For the text-containing cell, return its midpoint in [x, y] coordinate format. 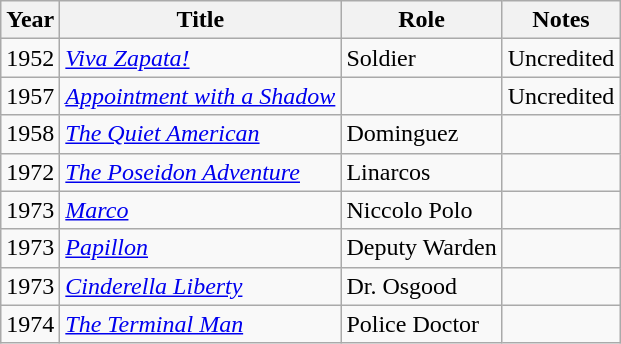
1974 [30, 324]
1952 [30, 58]
Soldier [422, 58]
Appointment with a Shadow [200, 96]
Viva Zapata! [200, 58]
1957 [30, 96]
1958 [30, 134]
The Quiet American [200, 134]
Dominguez [422, 134]
Role [422, 20]
Notes [561, 20]
The Poseidon Adventure [200, 172]
Niccolo Polo [422, 210]
Deputy Warden [422, 248]
Year [30, 20]
Marco [200, 210]
Cinderella Liberty [200, 286]
1972 [30, 172]
Dr. Osgood [422, 286]
Linarcos [422, 172]
The Terminal Man [200, 324]
Title [200, 20]
Papillon [200, 248]
Police Doctor [422, 324]
